Locate the cell with the specified text and output its (x, y) center coordinate. 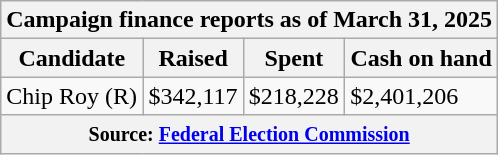
Cash on hand (422, 58)
Spent (294, 58)
$218,228 (294, 96)
Campaign finance reports as of March 31, 2025 (250, 20)
Chip Roy (R) (72, 96)
Raised (193, 58)
Source: Federal Election Commission (250, 134)
$342,117 (193, 96)
Candidate (72, 58)
$2,401,206 (422, 96)
